Extract the (X, Y) coordinate from the center of the cell holding the provided text.  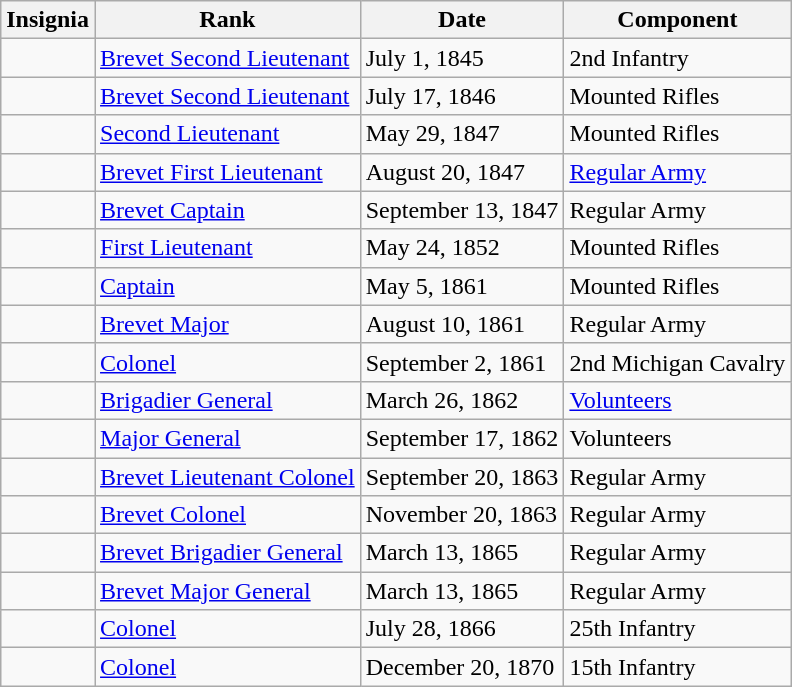
May 24, 1852 (462, 248)
Rank (228, 20)
2nd Michigan Cavalry (678, 362)
September 2, 1861 (462, 362)
Brevet Major General (228, 591)
Brevet First Lieutenant (228, 172)
Brigadier General (228, 400)
September 17, 1862 (462, 438)
March 26, 1862 (462, 400)
Brevet Brigadier General (228, 553)
Captain (228, 286)
August 20, 1847 (462, 172)
July 28, 1866 (462, 629)
July 1, 1845 (462, 58)
Date (462, 20)
Brevet Lieutenant Colonel (228, 477)
Insignia (48, 20)
November 20, 1863 (462, 515)
First Lieutenant (228, 248)
December 20, 1870 (462, 667)
September 13, 1847 (462, 210)
May 5, 1861 (462, 286)
July 17, 1846 (462, 96)
25th Infantry (678, 629)
September 20, 1863 (462, 477)
Brevet Captain (228, 210)
Brevet Major (228, 324)
Second Lieutenant (228, 134)
2nd Infantry (678, 58)
Component (678, 20)
Brevet Colonel (228, 515)
15th Infantry (678, 667)
Major General (228, 438)
May 29, 1847 (462, 134)
August 10, 1861 (462, 324)
